Detect which cell encompasses the target text, then output its (X, Y) center coordinate. 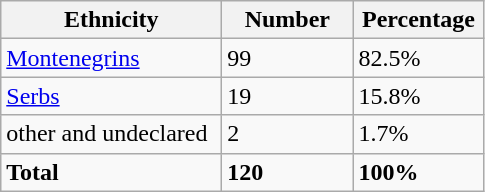
19 (288, 96)
Number (288, 20)
82.5% (418, 58)
120 (288, 172)
100% (418, 172)
99 (288, 58)
15.8% (418, 96)
2 (288, 134)
Total (112, 172)
Percentage (418, 20)
other and undeclared (112, 134)
Serbs (112, 96)
Ethnicity (112, 20)
Montenegrins (112, 58)
1.7% (418, 134)
